Provide the [x, y] coordinate of the cell's center where the given text is located.  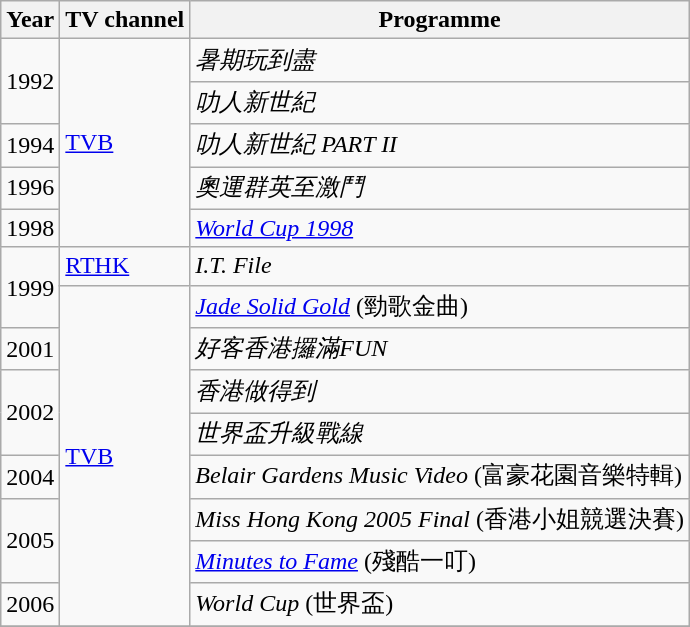
World Cup 1998 [440, 228]
Miss Hong Kong 2005 Final (香港小姐競選決賽) [440, 520]
世界盃升級戰線 [440, 434]
1996 [30, 188]
Belair Gardens Music Video (富豪花園音樂特輯) [440, 476]
Programme [440, 20]
暑期玩到盡 [440, 60]
1994 [30, 146]
奧運群英至激鬥 [440, 188]
I.T. File [440, 266]
2005 [30, 540]
Jade Solid Gold (勁歌金曲) [440, 306]
2006 [30, 604]
1992 [30, 82]
2001 [30, 350]
2002 [30, 412]
1998 [30, 228]
Minutes to Fame (殘酷一叮) [440, 562]
World Cup (世界盃) [440, 604]
1999 [30, 288]
好客香港攞滿FUN [440, 350]
叻人新世紀 [440, 102]
叻人新世紀 PART II [440, 146]
2004 [30, 476]
香港做得到 [440, 392]
Year [30, 20]
RTHK [125, 266]
TV channel [125, 20]
